For the text-containing cell, return its midpoint in (X, Y) coordinate format. 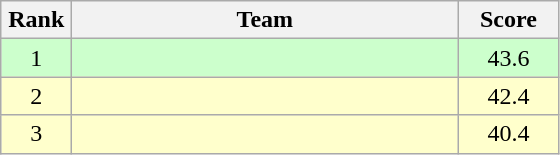
Team (265, 20)
40.4 (508, 134)
1 (36, 58)
3 (36, 134)
43.6 (508, 58)
2 (36, 96)
Rank (36, 20)
Score (508, 20)
42.4 (508, 96)
